Capture the cell that displays the provided text and extract its (x, y) central coordinate. 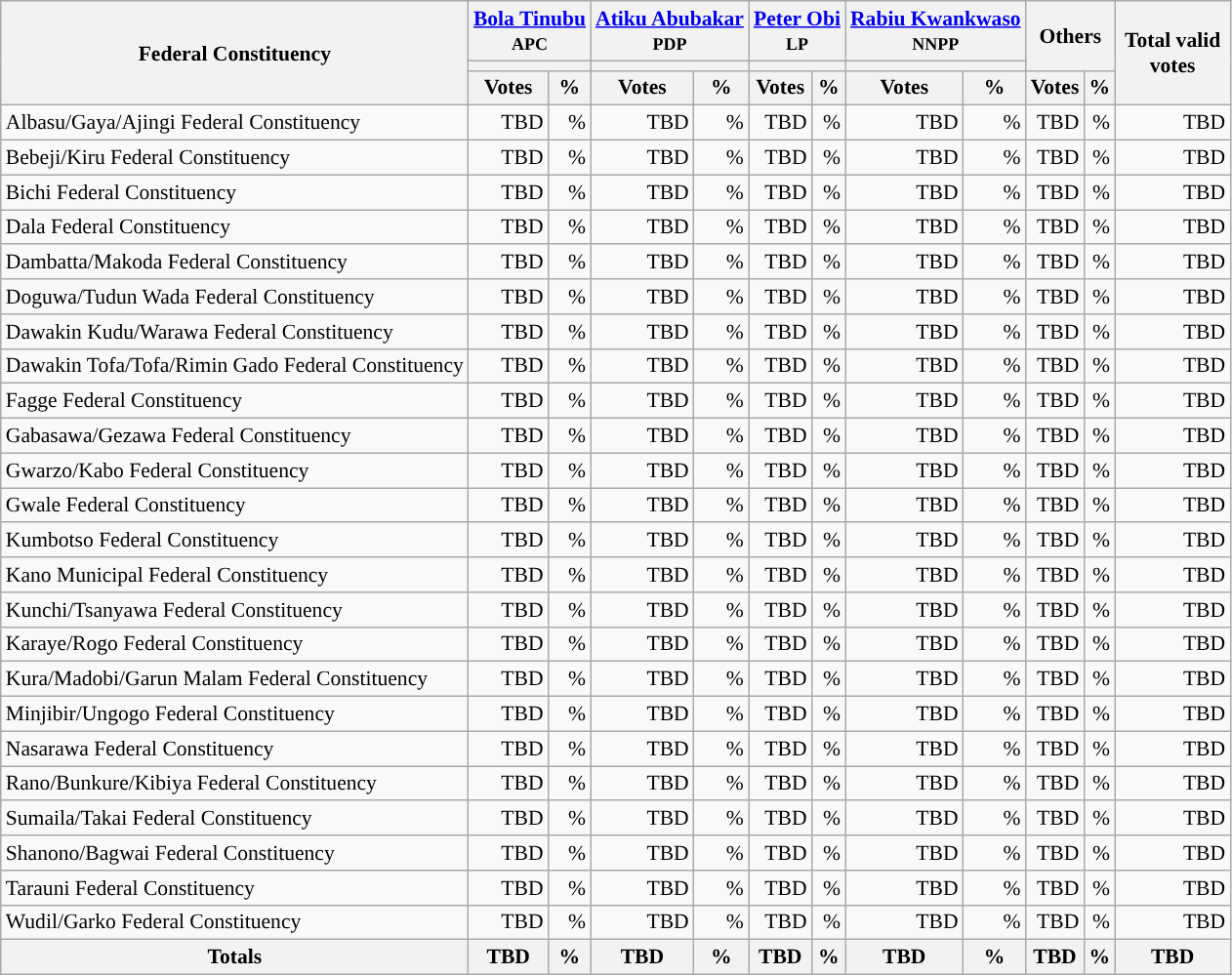
Rabiu KwankwasoNNPP (935, 31)
Total valid votes (1172, 53)
Albasu/Gaya/Ajingi Federal Constituency (234, 123)
Gwarzo/Kabo Federal Constituency (234, 470)
Gwale Federal Constituency (234, 506)
Karaye/Rogo Federal Constituency (234, 644)
Tarauni Federal Constituency (234, 888)
Bola TinubuAPC (529, 31)
Dawakin Tofa/Tofa/Rimin Gado Federal Constituency (234, 366)
Minjibir/Ungogo Federal Constituency (234, 714)
Gabasawa/Gezawa Federal Constituency (234, 436)
Rano/Bunkure/Kibiya Federal Constituency (234, 784)
Wudil/Garko Federal Constituency (234, 922)
Atiku AbubakarPDP (670, 31)
Dawakin Kudu/Warawa Federal Constituency (234, 332)
Kumbotso Federal Constituency (234, 541)
Doguwa/Tudun Wada Federal Constituency (234, 297)
Dambatta/Makoda Federal Constituency (234, 263)
Sumaila/Takai Federal Constituency (234, 819)
Kunchi/Tsanyawa Federal Constituency (234, 610)
Fagge Federal Constituency (234, 401)
Peter ObiLP (797, 31)
Shanono/Bagwai Federal Constituency (234, 853)
Totals (234, 957)
Kano Municipal Federal Constituency (234, 575)
Kura/Madobi/Garun Malam Federal Constituency (234, 679)
Federal Constituency (234, 53)
Nasarawa Federal Constituency (234, 749)
Bichi Federal Constituency (234, 192)
Dala Federal Constituency (234, 227)
Others (1070, 35)
Bebeji/Kiru Federal Constituency (234, 158)
